Locate the cell with the specified text and output its [X, Y] center coordinate. 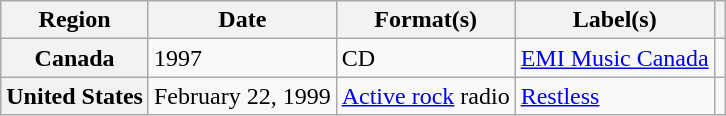
Active rock radio [426, 96]
Format(s) [426, 20]
Restless [614, 96]
Canada [75, 58]
United States [75, 96]
Region [75, 20]
February 22, 1999 [242, 96]
CD [426, 58]
Date [242, 20]
1997 [242, 58]
EMI Music Canada [614, 58]
Label(s) [614, 20]
